Determine the [x, y] coordinate at the center of the cell enclosing the given text.  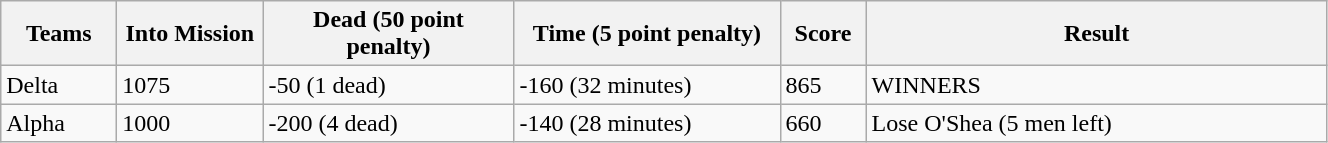
Teams [59, 34]
Dead (50 point penalty) [388, 34]
-160 (32 minutes) [647, 85]
-200 (4 dead) [388, 123]
Into Mission [190, 34]
1000 [190, 123]
1075 [190, 85]
WINNERS [1096, 85]
Delta [59, 85]
Lose O'Shea (5 men left) [1096, 123]
660 [823, 123]
-140 (28 minutes) [647, 123]
Result [1096, 34]
Time (5 point penalty) [647, 34]
Score [823, 34]
865 [823, 85]
Alpha [59, 123]
-50 (1 dead) [388, 85]
